Detect which cell encompasses the target text, then output its (x, y) center coordinate. 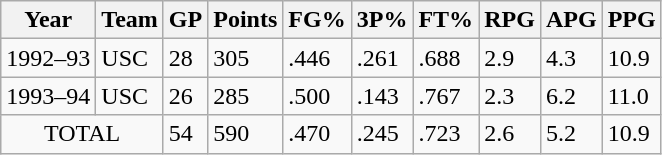
.261 (382, 58)
Team (130, 20)
285 (246, 96)
.767 (446, 96)
54 (185, 134)
2.3 (510, 96)
26 (185, 96)
FT% (446, 20)
.245 (382, 134)
GP (185, 20)
APG (571, 20)
TOTAL (82, 134)
4.3 (571, 58)
.143 (382, 96)
6.2 (571, 96)
RPG (510, 20)
Points (246, 20)
2.6 (510, 134)
.688 (446, 58)
.723 (446, 134)
1993–94 (48, 96)
3P% (382, 20)
305 (246, 58)
11.0 (632, 96)
Year (48, 20)
2.9 (510, 58)
.446 (317, 58)
590 (246, 134)
28 (185, 58)
FG% (317, 20)
.470 (317, 134)
5.2 (571, 134)
1992–93 (48, 58)
PPG (632, 20)
.500 (317, 96)
